Return the (X, Y) coordinate for the center point of the cell that contains the specified text.  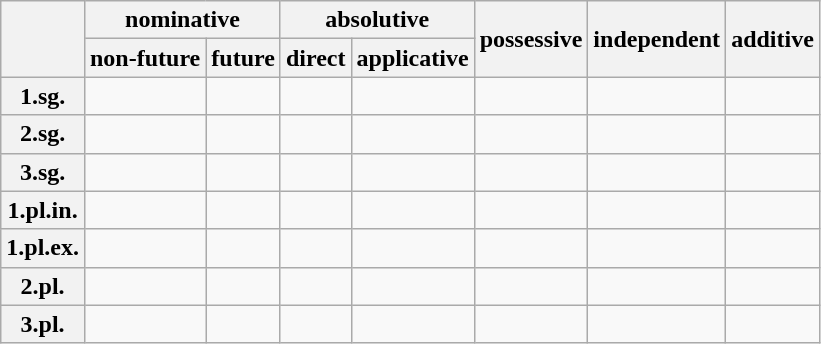
2.sg. (43, 134)
1.sg. (43, 96)
possessive (531, 39)
additive (773, 39)
absolutive (377, 20)
independent (657, 39)
2.pl. (43, 286)
nominative (182, 20)
1.pl.in. (43, 210)
3.pl. (43, 324)
applicative (412, 58)
1.pl.ex. (43, 248)
3.sg. (43, 172)
non-future (144, 58)
future (244, 58)
direct (316, 58)
